Determine the (x, y) coordinate at the center of the cell enclosing the given text.  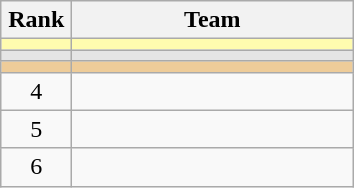
5 (36, 129)
6 (36, 167)
Rank (36, 20)
Team (212, 20)
4 (36, 91)
